For the text-containing cell, return its midpoint in [x, y] coordinate format. 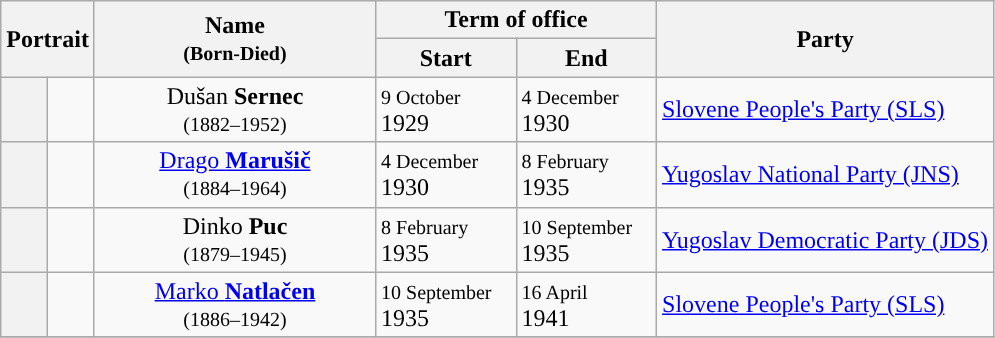
Drago Marušič(1884–1964) [234, 174]
Yugoslav Democratic Party (JDS) [826, 240]
Start [446, 58]
9 October1929 [446, 110]
Dinko Puc(1879–1945) [234, 240]
Name(Born-Died) [234, 39]
Dušan Sernec(1882–1952) [234, 110]
Marko Natlačen(1886–1942) [234, 304]
16 April1941 [586, 304]
End [586, 58]
Term of office [516, 20]
Party [826, 39]
Yugoslav National Party (JNS) [826, 174]
Portrait [48, 39]
